From the cell containing the given text, extract its center point as (X, Y) coordinate. 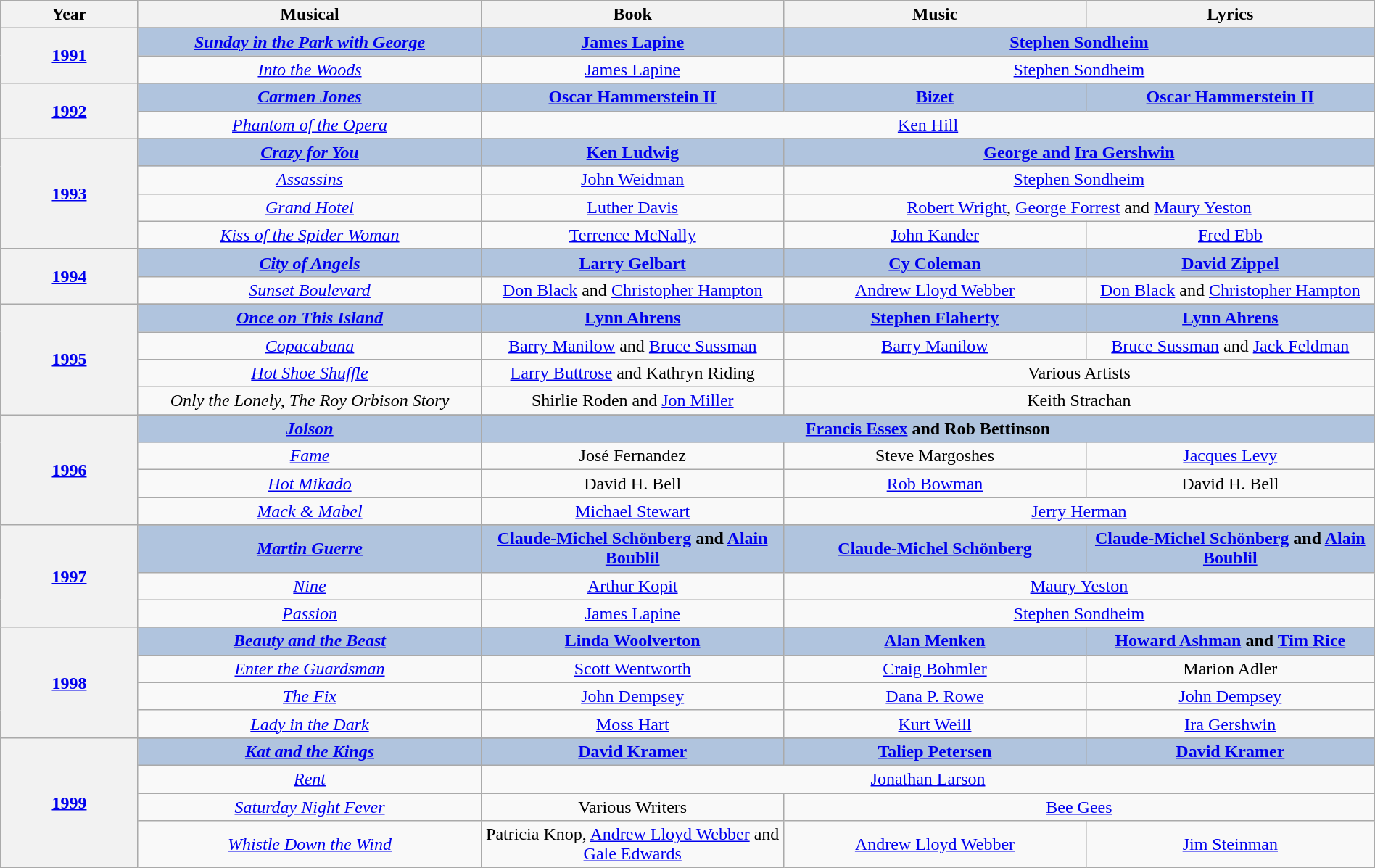
Grand Hotel (310, 207)
Kiss of the Spider Woman (310, 235)
Francis Essex and Rob Bettinson (928, 429)
Musical (310, 15)
Whistle Down the Wind (310, 844)
Various Writers (632, 807)
1997 (70, 576)
Larry Gelbart (632, 263)
Jim Steinman (1230, 844)
Once on This Island (310, 318)
Ira Gershwin (1230, 724)
David Zippel (1230, 263)
Robert Wright, George Forrest and Maury Yeston (1079, 207)
Scott Wentworth (632, 669)
Enter the Guardsman (310, 669)
Beauty and the Beast (310, 641)
Only the Lonely, The Roy Orbison Story (310, 401)
Alan Menken (936, 641)
Lyrics (1230, 15)
Steve Margoshes (936, 456)
José Fernandez (632, 456)
Ken Hill (928, 125)
Music (936, 15)
Various Artists (1079, 373)
Taliep Petersen (936, 751)
Barry Manilow (936, 346)
Maury Yeston (1079, 586)
Rob Bowman (936, 484)
Passion (310, 613)
Jonathan Larson (928, 779)
Hot Shoe Shuffle (310, 373)
Kurt Weill (936, 724)
1994 (70, 276)
City of Angels (310, 263)
Carmen Jones (310, 97)
Book (632, 15)
Copacabana (310, 346)
Marion Adler (1230, 669)
Year (70, 15)
Kat and the Kings (310, 751)
Sunday in the Park with George (310, 42)
Terrence McNally (632, 235)
Into the Woods (310, 70)
Mack & Mabel (310, 511)
Bee Gees (1079, 807)
John Weidman (632, 180)
Assassins (310, 180)
Saturday Night Fever (310, 807)
Hot Mikado (310, 484)
1998 (70, 682)
Keith Strachan (1079, 401)
Craig Bohmler (936, 669)
Patricia Knop, Andrew Lloyd Webber and Gale Edwards (632, 844)
Jerry Herman (1079, 511)
Michael Stewart (632, 511)
1995 (70, 359)
1999 (70, 802)
Martin Guerre (310, 548)
Claude-Michel Schönberg (936, 548)
Ken Ludwig (632, 152)
Jolson (310, 429)
Phantom of the Opera (310, 125)
John Kander (936, 235)
Fred Ebb (1230, 235)
George and Ira Gershwin (1079, 152)
Bruce Sussman and Jack Feldman (1230, 346)
The Fix (310, 696)
Cy Coleman (936, 263)
1993 (70, 194)
Arthur Kopit (632, 586)
Barry Manilow and Bruce Sussman (632, 346)
Bizet (936, 97)
Larry Buttrose and Kathryn Riding (632, 373)
Luther Davis (632, 207)
Howard Ashman and Tim Rice (1230, 641)
Fame (310, 456)
Nine (310, 586)
Rent (310, 779)
Sunset Boulevard (310, 290)
Shirlie Roden and Jon Miller (632, 401)
1992 (70, 111)
Dana P. Rowe (936, 696)
Stephen Flaherty (936, 318)
Crazy for You (310, 152)
Linda Woolverton (632, 641)
Moss Hart (632, 724)
Jacques Levy (1230, 456)
1991 (70, 56)
Lady in the Dark (310, 724)
1996 (70, 470)
